Scan for the cell matching the given text and deliver its (x, y) coordinate at center. 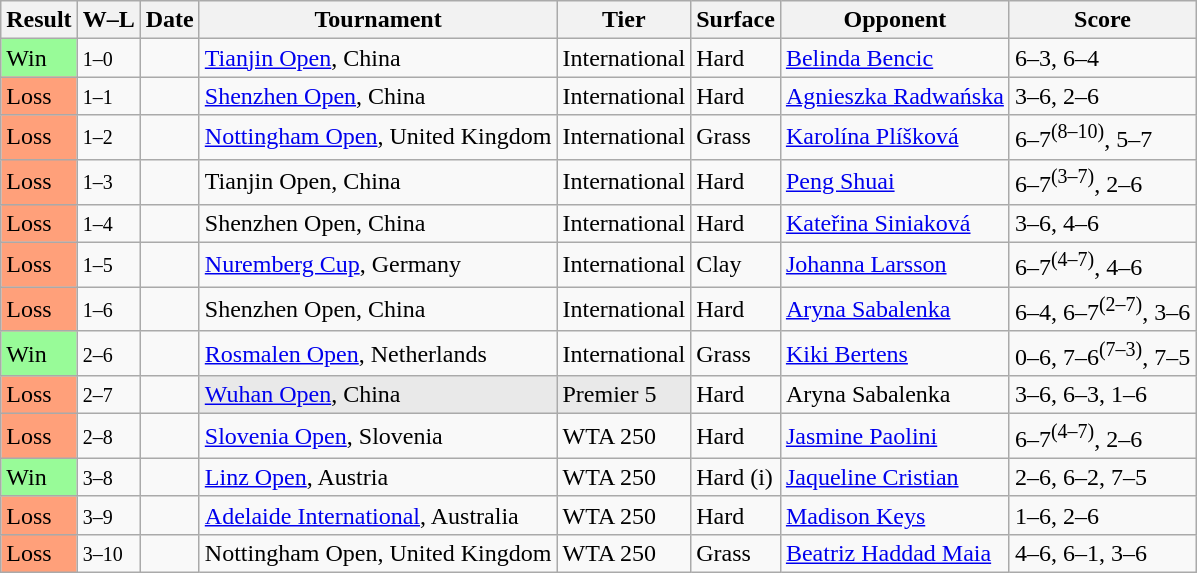
Kateřina Siniaková (894, 223)
Hard (i) (736, 477)
Nuremberg Cup, Germany (378, 264)
Jasmine Paolini (894, 436)
6–4, 6–7(2–7), 3–6 (1102, 310)
Johanna Larsson (894, 264)
Rosmalen Open, Netherlands (378, 354)
Premier 5 (624, 395)
Clay (736, 264)
Tier (624, 20)
3–6, 2–6 (1102, 96)
1–3 (108, 182)
6–7(8–10), 5–7 (1102, 138)
1–2 (108, 138)
Madison Keys (894, 515)
Surface (736, 20)
2–7 (108, 395)
Wuhan Open, China (378, 395)
Kiki Bertens (894, 354)
Score (1102, 20)
Peng Shuai (894, 182)
4–6, 6–1, 3–6 (1102, 554)
6–7(4–7), 2–6 (1102, 436)
1–0 (108, 58)
Slovenia Open, Slovenia (378, 436)
Karolína Plíšková (894, 138)
W–L (108, 20)
3–8 (108, 477)
3–9 (108, 515)
6–7(3–7), 2–6 (1102, 182)
6–7(4–7), 4–6 (1102, 264)
Linz Open, Austria (378, 477)
3–6, 6–3, 1–6 (1102, 395)
Belinda Bencic (894, 58)
Beatriz Haddad Maia (894, 554)
Date (170, 20)
1–4 (108, 223)
Agnieszka Radwańska (894, 96)
1–6, 2–6 (1102, 515)
Tournament (378, 20)
1–6 (108, 310)
6–3, 6–4 (1102, 58)
2–6, 6–2, 7–5 (1102, 477)
1–5 (108, 264)
Opponent (894, 20)
Result (39, 20)
1–1 (108, 96)
0–6, 7–6(7–3), 7–5 (1102, 354)
2–8 (108, 436)
Jaqueline Cristian (894, 477)
3–10 (108, 554)
2–6 (108, 354)
3–6, 4–6 (1102, 223)
Adelaide International, Australia (378, 515)
